For the text-containing cell, return its midpoint in [x, y] coordinate format. 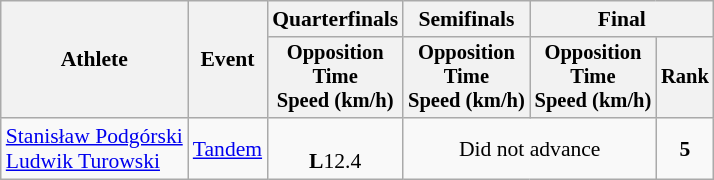
Semifinals [466, 19]
Event [228, 60]
Tandem [228, 148]
5 [685, 148]
Stanisław PodgórskiLudwik Turowski [94, 148]
Final [622, 19]
Did not advance [530, 148]
Rank [685, 78]
Quarterfinals [335, 19]
L12.4 [335, 148]
Athlete [94, 60]
